Search for the cell housing the specified text and yield its [x, y] center coordinate. 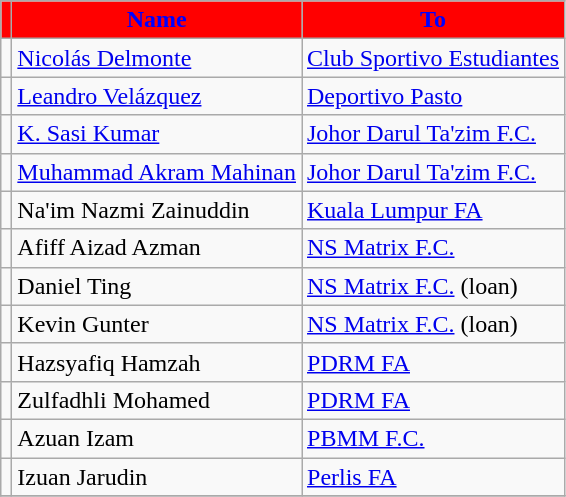
Nicolás Delmonte [157, 58]
Izuan Jarudin [157, 477]
PBMM F.C. [434, 438]
Zulfadhli Mohamed [157, 400]
Name [157, 20]
K. Sasi Kumar [157, 134]
Afiff Aizad Azman [157, 248]
Leandro Velázquez [157, 96]
NS Matrix F.C. [434, 248]
Na'im Nazmi Zainuddin [157, 210]
Daniel Ting [157, 286]
Perlis FA [434, 477]
To [434, 20]
Muhammad Akram Mahinan [157, 172]
Azuan Izam [157, 438]
Club Sportivo Estudiantes [434, 58]
Kevin Gunter [157, 324]
Deportivo Pasto [434, 96]
Kuala Lumpur FA [434, 210]
Hazsyafiq Hamzah [157, 362]
